Identify which cell holds the provided text, then report its (X, Y) central coordinate. 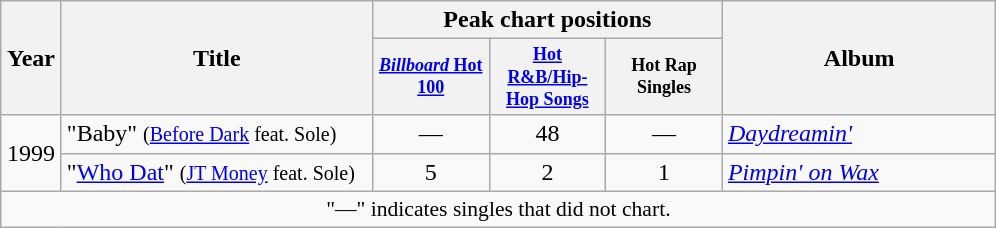
Hot Rap Singles (664, 77)
2 (548, 172)
Pimpin' on Wax (859, 172)
1 (664, 172)
Album (859, 58)
Hot R&B/Hip-Hop Songs (548, 77)
Peak chart positions (547, 20)
Billboard Hot 100 (430, 77)
Daydreamin' (859, 134)
48 (548, 134)
"—" indicates singles that did not chart. (498, 209)
"Who Dat" (JT Money feat. Sole) (216, 172)
1999 (32, 153)
"Baby" (Before Dark feat. Sole) (216, 134)
Title (216, 58)
Year (32, 58)
5 (430, 172)
